Identify which cell holds the provided text, then report its (x, y) central coordinate. 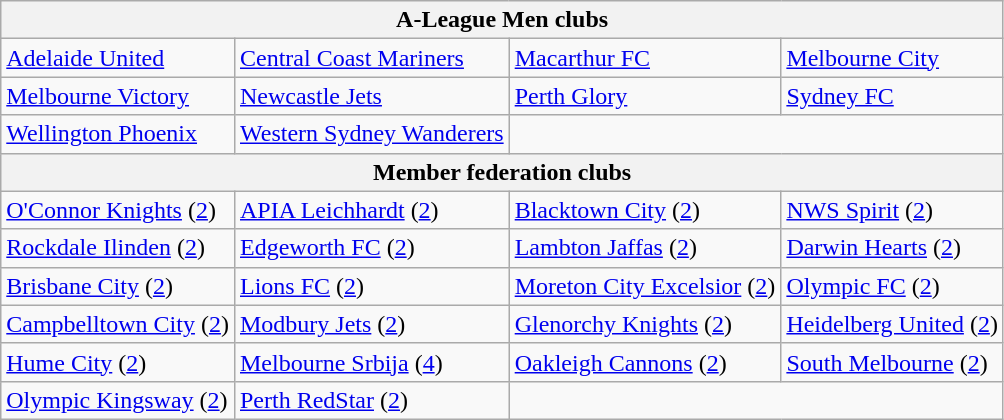
NWS Spirit (2) (892, 210)
Newcastle Jets (372, 96)
Lambton Jaffas (2) (645, 248)
Olympic Kingsway (2) (118, 400)
Central Coast Mariners (372, 58)
Wellington Phoenix (118, 134)
A-League Men clubs (502, 20)
Melbourne Victory (118, 96)
Oakleigh Cannons (2) (645, 362)
O'Connor Knights (2) (118, 210)
Adelaide United (118, 58)
Campbelltown City (2) (118, 324)
Rockdale Ilinden (2) (118, 248)
Glenorchy Knights (2) (645, 324)
Moreton City Excelsior (2) (645, 286)
Perth Glory (645, 96)
Perth RedStar (2) (372, 400)
Blacktown City (2) (645, 210)
Macarthur FC (645, 58)
Melbourne Srbija (4) (372, 362)
South Melbourne (2) (892, 362)
Edgeworth FC (2) (372, 248)
Melbourne City (892, 58)
Darwin Hearts (2) (892, 248)
Member federation clubs (502, 172)
APIA Leichhardt (2) (372, 210)
Sydney FC (892, 96)
Brisbane City (2) (118, 286)
Lions FC (2) (372, 286)
Heidelberg United (2) (892, 324)
Modbury Jets (2) (372, 324)
Olympic FC (2) (892, 286)
Western Sydney Wanderers (372, 134)
Hume City (2) (118, 362)
